For the text-containing cell, return its midpoint in (x, y) coordinate format. 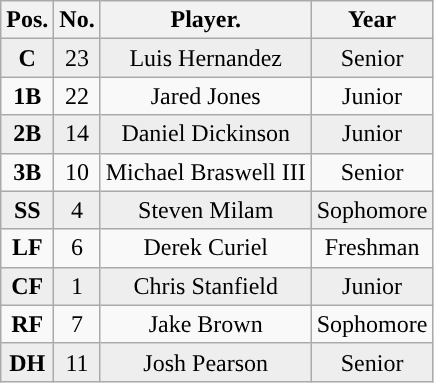
Freshman (372, 248)
Daniel Dickinson (206, 134)
Jared Jones (206, 96)
Player. (206, 20)
RF (28, 324)
22 (77, 96)
SS (28, 210)
7 (77, 324)
DH (28, 362)
14 (77, 134)
10 (77, 172)
C (28, 58)
Derek Curiel (206, 248)
Jake Brown (206, 324)
3B (28, 172)
2B (28, 134)
Luis Hernandez (206, 58)
Pos. (28, 20)
23 (77, 58)
4 (77, 210)
CF (28, 286)
No. (77, 20)
Josh Pearson (206, 362)
LF (28, 248)
Chris Stanfield (206, 286)
1B (28, 96)
6 (77, 248)
1 (77, 286)
11 (77, 362)
Year (372, 20)
Steven Milam (206, 210)
Michael Braswell III (206, 172)
